Extract the (X, Y) coordinate from the center of the cell holding the provided text.  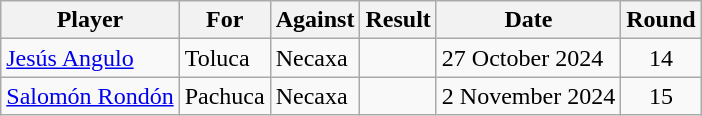
Against (315, 20)
14 (661, 58)
Salomón Rondón (90, 96)
Date (528, 20)
Jesús Angulo (90, 58)
Round (661, 20)
15 (661, 96)
Toluca (224, 58)
Result (398, 20)
Pachuca (224, 96)
For (224, 20)
Player (90, 20)
2 November 2024 (528, 96)
27 October 2024 (528, 58)
